Find where the given text appears and provide that cell's center as [x, y] coordinate. 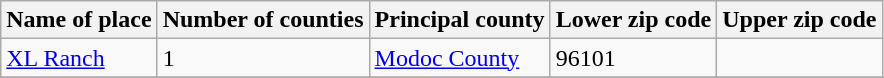
96101 [634, 58]
1 [263, 58]
XL Ranch [79, 58]
Upper zip code [800, 20]
Lower zip code [634, 20]
Principal county [460, 20]
Modoc County [460, 58]
Number of counties [263, 20]
Name of place [79, 20]
